Return (X, Y) of the center of cell containing provided text 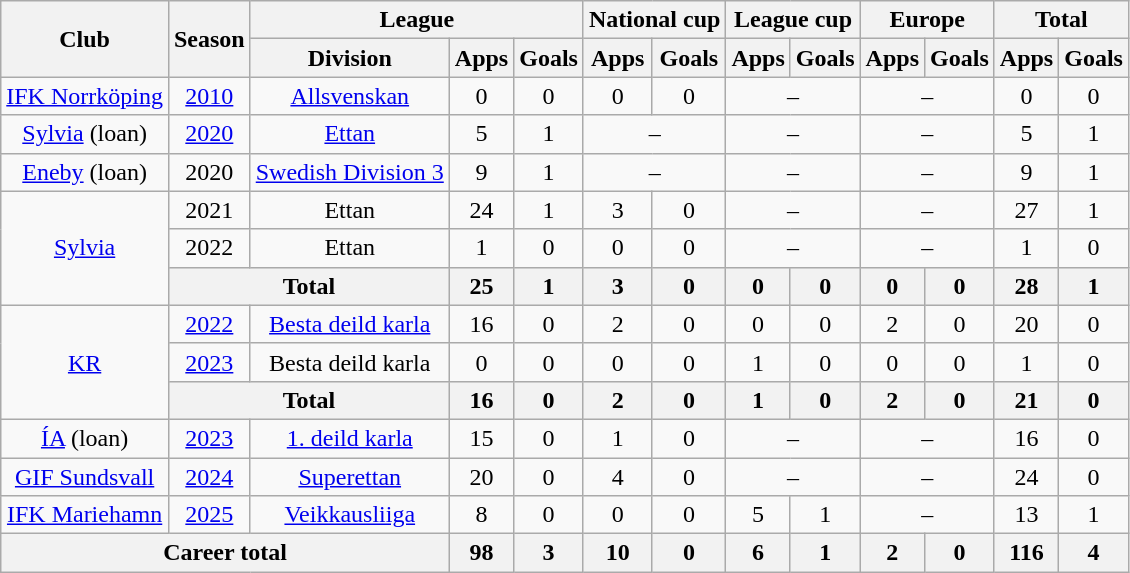
2021 (209, 210)
116 (1026, 553)
8 (481, 515)
Veikkausliiga (350, 515)
IFK Mariehamn (85, 515)
10 (617, 553)
Europe (927, 20)
GIF Sundsvall (85, 477)
IFK Norrköping (85, 96)
Club (85, 39)
2010 (209, 96)
ÍA (loan) (85, 438)
Eneby (loan) (85, 172)
League cup (793, 20)
Career total (226, 553)
1. deild karla (350, 438)
6 (758, 553)
Division (350, 58)
Allsvenskan (350, 96)
Superettan (350, 477)
15 (481, 438)
Swedish Division 3 (350, 172)
25 (481, 286)
Sylvia (loan) (85, 134)
National cup (654, 20)
28 (1026, 286)
2025 (209, 515)
Season (209, 39)
Sylvia (85, 248)
21 (1026, 400)
27 (1026, 210)
KR (85, 362)
98 (481, 553)
2024 (209, 477)
League (416, 20)
13 (1026, 515)
